Find where the given text appears and provide that cell's center as (x, y) coordinate. 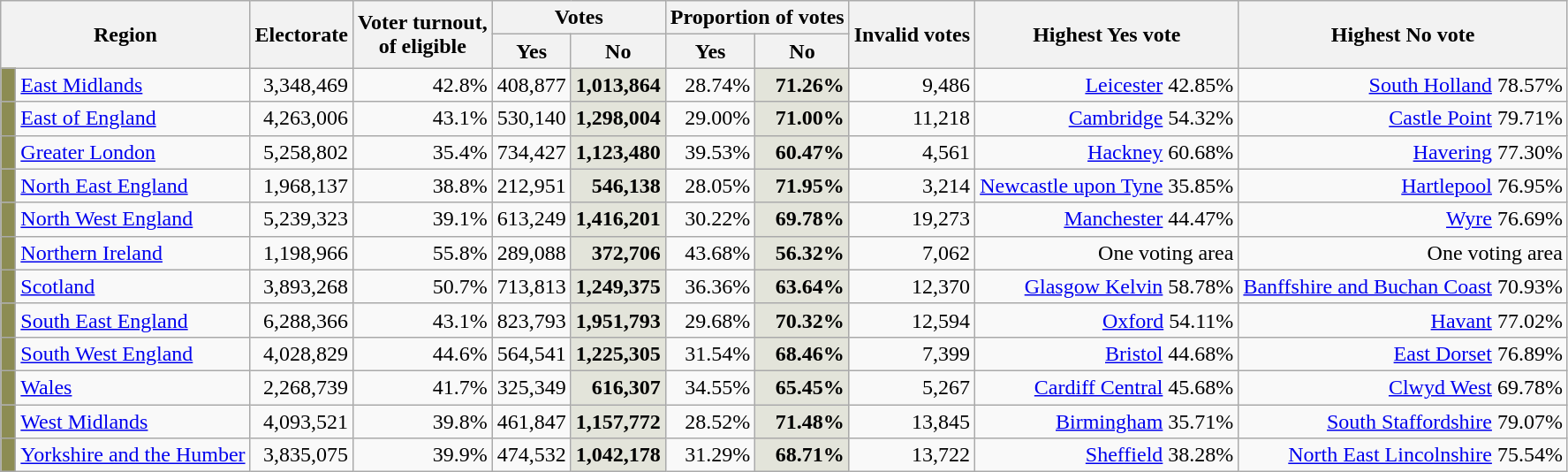
616,307 (618, 387)
Sheffield 38.28% (1107, 455)
734,427 (532, 152)
East Midlands (133, 85)
South West England (133, 354)
Hartlepool 76.95% (1403, 186)
55.8% (422, 253)
Region (125, 34)
43.68% (710, 253)
1,298,004 (618, 118)
North East Lincolnshire 75.54% (1403, 455)
Cardiff Central 45.68% (1107, 387)
Proportion of votes (757, 18)
Electorate (301, 34)
9,486 (912, 85)
60.47% (802, 152)
4,028,829 (301, 354)
1,123,480 (618, 152)
Havant 77.02% (1403, 320)
546,138 (618, 186)
12,370 (912, 286)
13,845 (912, 422)
31.54% (710, 354)
Manchester 44.47% (1107, 219)
1,198,966 (301, 253)
823,793 (532, 320)
Newcastle upon Tyne 35.85% (1107, 186)
39.53% (710, 152)
41.7% (422, 387)
38.8% (422, 186)
5,258,802 (301, 152)
East Dorset 76.89% (1403, 354)
3,348,469 (301, 85)
2,268,739 (301, 387)
31.29% (710, 455)
372,706 (618, 253)
Highest Yes vote (1107, 34)
39.8% (422, 422)
Highest No vote (1403, 34)
1,042,178 (618, 455)
713,813 (532, 286)
3,893,268 (301, 286)
Hackney 60.68% (1107, 152)
Wyre 76.69% (1403, 219)
Clwyd West 69.78% (1403, 387)
19,273 (912, 219)
212,951 (532, 186)
564,541 (532, 354)
69.78% (802, 219)
Scotland (133, 286)
5,267 (912, 387)
50.7% (422, 286)
325,349 (532, 387)
Greater London (133, 152)
Wales (133, 387)
29.68% (710, 320)
West Midlands (133, 422)
42.8% (422, 85)
71.48% (802, 422)
Bristol 44.68% (1107, 354)
35.4% (422, 152)
South Holland 78.57% (1403, 85)
Cambridge 54.32% (1107, 118)
530,140 (532, 118)
North East England (133, 186)
34.55% (710, 387)
28.74% (710, 85)
71.95% (802, 186)
70.32% (802, 320)
44.6% (422, 354)
408,877 (532, 85)
Votes (579, 18)
71.26% (802, 85)
Havering 77.30% (1403, 152)
Voter turnout, of eligible (422, 34)
4,263,006 (301, 118)
28.52% (710, 422)
289,088 (532, 253)
71.00% (802, 118)
3,835,075 (301, 455)
13,722 (912, 455)
1,225,305 (618, 354)
Northern Ireland (133, 253)
1,416,201 (618, 219)
South Staffordshire 79.07% (1403, 422)
7,062 (912, 253)
65.45% (802, 387)
Oxford 54.11% (1107, 320)
1,157,772 (618, 422)
68.71% (802, 455)
Invalid votes (912, 34)
63.64% (802, 286)
Birmingham 35.71% (1107, 422)
East of England (133, 118)
Banffshire and Buchan Coast 70.93% (1403, 286)
30.22% (710, 219)
12,594 (912, 320)
1,013,864 (618, 85)
6,288,366 (301, 320)
South East England (133, 320)
28.05% (710, 186)
3,214 (912, 186)
1,249,375 (618, 286)
5,239,323 (301, 219)
Glasgow Kelvin 58.78% (1107, 286)
Yorkshire and the Humber (133, 455)
461,847 (532, 422)
56.32% (802, 253)
4,093,521 (301, 422)
29.00% (710, 118)
1,951,793 (618, 320)
Leicester 42.85% (1107, 85)
68.46% (802, 354)
613,249 (532, 219)
1,968,137 (301, 186)
7,399 (912, 354)
474,532 (532, 455)
11,218 (912, 118)
Castle Point 79.71% (1403, 118)
39.9% (422, 455)
36.36% (710, 286)
4,561 (912, 152)
39.1% (422, 219)
North West England (133, 219)
